From the cell containing the given text, extract its center point as [x, y] coordinate. 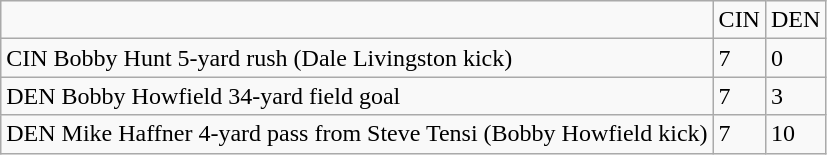
3 [795, 96]
0 [795, 58]
10 [795, 134]
CIN Bobby Hunt 5-yard rush (Dale Livingston kick) [357, 58]
CIN [739, 20]
DEN [795, 20]
DEN Mike Haffner 4-yard pass from Steve Tensi (Bobby Howfield kick) [357, 134]
DEN Bobby Howfield 34-yard field goal [357, 96]
